Detect which cell encompasses the target text, then output its (x, y) center coordinate. 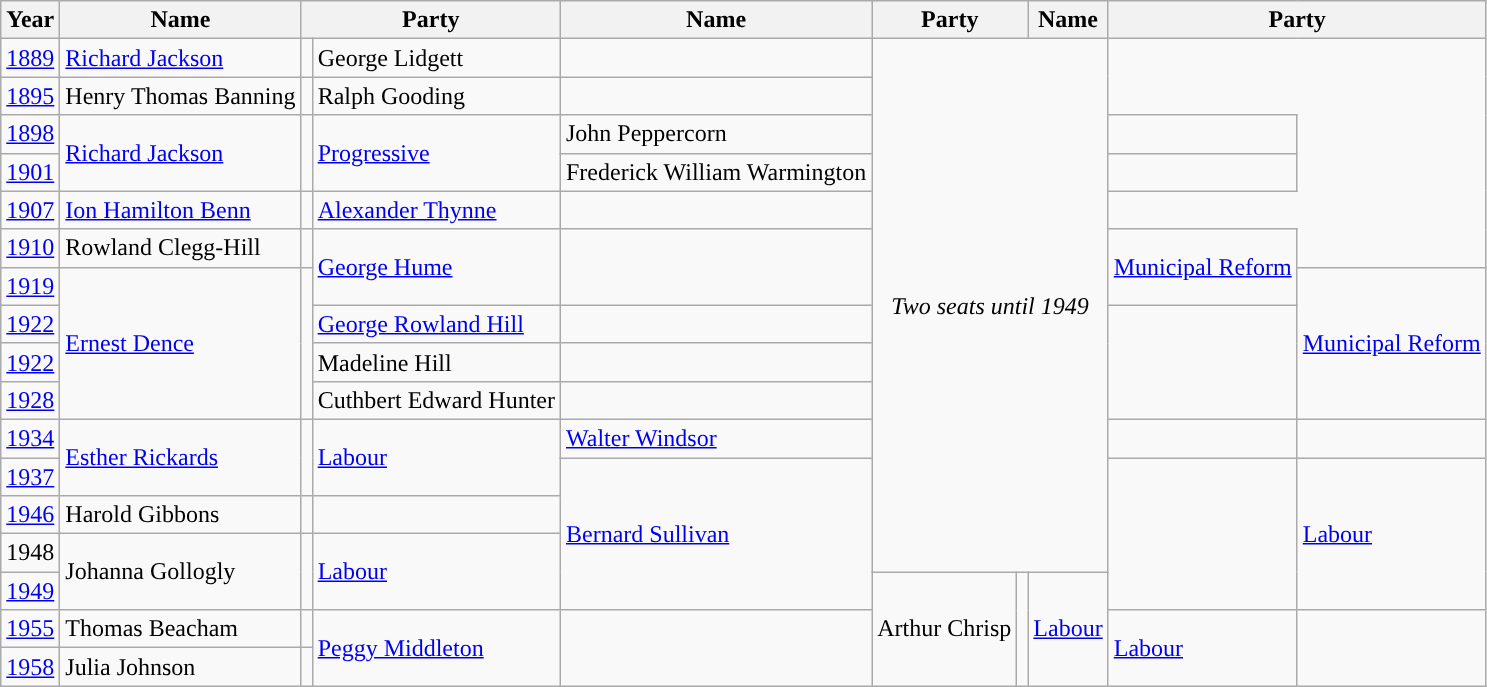
Ernest Dence (180, 343)
Year (30, 20)
Progressive (436, 153)
1901 (30, 172)
1958 (30, 667)
Arthur Chrisp (944, 629)
George Hume (436, 267)
Harold Gibbons (180, 515)
George Lidgett (436, 58)
1948 (30, 553)
Johanna Gollogly (180, 572)
George Rowland Hill (436, 324)
1937 (30, 477)
1934 (30, 438)
Walter Windsor (716, 438)
John Peppercorn (716, 134)
1895 (30, 96)
1919 (30, 286)
Alexander Thynne (436, 210)
Ion Hamilton Benn (180, 210)
1907 (30, 210)
Thomas Beacham (180, 629)
Frederick William Warmington (716, 172)
1910 (30, 248)
1928 (30, 400)
1889 (30, 58)
1949 (30, 591)
Henry Thomas Banning (180, 96)
Ralph Gooding (436, 96)
Madeline Hill (436, 362)
Rowland Clegg-Hill (180, 248)
Cuthbert Edward Hunter (436, 400)
Two seats until 1949 (990, 306)
Esther Rickards (180, 457)
1946 (30, 515)
1955 (30, 629)
Bernard Sullivan (716, 534)
Julia Johnson (180, 667)
1898 (30, 134)
Peggy Middleton (436, 648)
